From the cell containing the given text, extract its center point as [X, Y] coordinate. 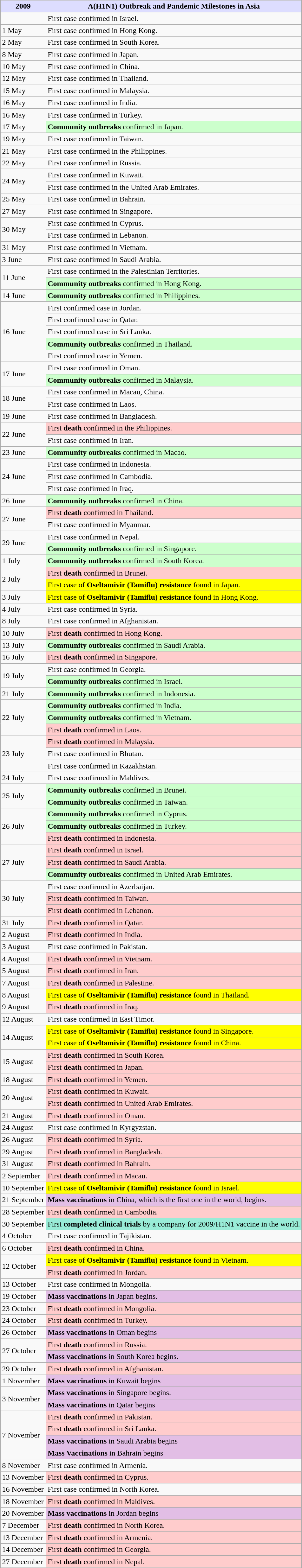
First death confirmed in China. [174, 1248]
First case confirmed in Kyrgyzstan. [174, 1128]
Community outbreaks confirmed in Singapore. [174, 549]
Community outbreaks confirmed in Taiwan. [174, 802]
First death confirmed in Iran. [174, 971]
23 July [23, 754]
First case confirmed in Afghanistan. [174, 621]
16 November [23, 1489]
First death confirmed in Laos. [174, 730]
First death confirmed in Bangladesh. [174, 1152]
31 May [23, 247]
Community outbreaks confirmed in Saudi Arabia. [174, 645]
First case confirmed in Bangladesh. [174, 416]
2 August [23, 935]
First case confirmed in Oman. [174, 368]
30 July [23, 898]
Mass Vaccinations in Bahrain begins [174, 1453]
First death confirmed in Indonesia. [174, 838]
2 July [23, 579]
18 June [23, 398]
First case confirmed in Singapore. [174, 211]
12 May [23, 79]
First death confirmed in Kuwait. [174, 1091]
Community outbreaks confirmed in Turkey. [174, 826]
23 June [23, 452]
6 October [23, 1248]
First death confirmed in Singapore. [174, 657]
13 July [23, 645]
First death confirmed in Sri Lanka. [174, 1429]
Mass vaccinations in Qatar begins [174, 1405]
25 May [23, 199]
19 May [23, 139]
Mass vaccinations in South Korea begins. [174, 1357]
First death confirmed in Turkey. [174, 1321]
First case confirmed in Laos. [174, 404]
Community outbreaks confirmed in India. [174, 705]
4 October [23, 1236]
8 November [23, 1465]
First confirmed case in Yemen. [174, 356]
29 August [23, 1152]
4 August [23, 959]
First case confirmed in Azerbaijan. [174, 886]
3 June [23, 259]
8 May [23, 54]
Community outbreaks confirmed in South Korea. [174, 561]
First death confirmed in India. [174, 935]
25 July [23, 796]
First confirmed case in Jordan. [174, 308]
First death confirmed in Taiwan. [174, 898]
19 June [23, 416]
20 August [23, 1097]
Mass vaccinations in China, which is the first one in the world, begins. [174, 1200]
21 May [23, 151]
First death confirmed in Bahrain. [174, 1164]
First case confirmed in Cyprus. [174, 223]
First case of Oseltamivir (Tamiflu) resistance found in Thailand. [174, 995]
24 July [23, 778]
Community outbreaks confirmed in Brunei. [174, 790]
First case confirmed in Lebanon. [174, 235]
Community outbreaks confirmed in Hong Kong. [174, 284]
First case confirmed in Thailand. [174, 79]
27 October [23, 1351]
10 May [23, 67]
27 July [23, 862]
First death confirmed in Maldives. [174, 1501]
30 May [23, 229]
Community outbreaks confirmed in China. [174, 500]
First case confirmed in Macau, China. [174, 392]
17 June [23, 374]
First case confirmed in Turkey. [174, 115]
18 November [23, 1501]
14 August [23, 1037]
First case confirmed in the Palestinian Territories. [174, 271]
First death confirmed in Iraq. [174, 1007]
First case confirmed in Cambodia. [174, 476]
29 October [23, 1369]
First case confirmed in Israel. [174, 18]
First case confirmed in Iran. [174, 440]
First death confirmed in Lebanon. [174, 910]
Community outbreaks confirmed in United Arab Emirates. [174, 874]
First death confirmed in Afghanistan. [174, 1369]
First death confirmed in Russia. [174, 1345]
First case confirmed in Bahrain. [174, 199]
First case confirmed in the United Arab Emirates. [174, 187]
2 May [23, 42]
Community outbreaks confirmed in Thailand. [174, 344]
22 May [23, 163]
Mass vaccinations in Kuwait begins [174, 1381]
First case confirmed in Malaysia. [174, 91]
24 August [23, 1128]
First case confirmed in Russia. [174, 163]
19 July [23, 675]
First case confirmed in China. [174, 67]
First death confirmed in Nepal. [174, 1562]
First confirmed case in Sri Lanka. [174, 332]
2009 [23, 6]
First death confirmed in Yemen. [174, 1079]
Mass vaccinations in Jordan begins [174, 1514]
8 July [23, 621]
7 November [23, 1435]
22 June [23, 434]
Community outbreaks confirmed in Cyprus. [174, 814]
First death confirmed in South Korea. [174, 1055]
First death confirmed in Pakistan. [174, 1417]
12 August [23, 1019]
22 July [23, 717]
15 May [23, 91]
1 November [23, 1381]
5 August [23, 971]
First death confirmed in Israel. [174, 850]
26 July [23, 826]
First death confirmed in Qatar. [174, 923]
18 August [23, 1079]
First case of Oseltamivir (Tamiflu) resistance found in Singapore. [174, 1031]
21 September [23, 1200]
First death confirmed in Cambodia. [174, 1212]
First death confirmed in Vietnam. [174, 959]
Community outbreaks confirmed in Vietnam. [174, 717]
9 August [23, 1007]
First case confirmed in Nepal. [174, 537]
10 September [23, 1188]
14 June [23, 296]
First death confirmed in Brunei. [174, 573]
13 December [23, 1538]
1 July [23, 561]
31 August [23, 1164]
First case of Oseltamivir (Tamiflu) resistance found in Japan. [174, 585]
First case of Oseltamivir (Tamiflu) resistance found in Vietnam. [174, 1260]
15 August [23, 1061]
First case confirmed in Mongolia. [174, 1284]
11 June [23, 277]
Mass vaccinations in Saudi Arabia begins [174, 1441]
First death confirmed in Georgia. [174, 1550]
Community outbreaks confirmed in Israel. [174, 681]
First death confirmed in Malaysia. [174, 742]
First death confirmed in Saudi Arabia. [174, 862]
23 October [23, 1309]
First death confirmed in Jordan. [174, 1272]
16 July [23, 657]
First case confirmed in Armenia. [174, 1465]
28 September [23, 1212]
First case confirmed in South Korea. [174, 42]
Community outbreaks confirmed in Japan. [174, 127]
Mass vaccinations in Singapore begins. [174, 1393]
First case confirmed in Kuwait. [174, 175]
31 July [23, 923]
First case confirmed in Hong Kong. [174, 30]
Community outbreaks confirmed in Philippines. [174, 296]
13 October [23, 1284]
10 July [23, 633]
First case confirmed in Taiwan. [174, 139]
24 May [23, 181]
First case confirmed in Maldives. [174, 778]
4 July [23, 609]
24 June [23, 476]
27 May [23, 211]
First case of Oseltamivir (Tamiflu) resistance found in China. [174, 1043]
First death confirmed in the Philippines. [174, 428]
Community outbreaks confirmed in Malaysia. [174, 380]
First case confirmed in Pakistan. [174, 947]
First case confirmed in Bhutan. [174, 754]
First confirmed case in Qatar. [174, 320]
14 December [23, 1550]
30 September [23, 1224]
First death confirmed in Thailand. [174, 513]
First case confirmed in Myanmar. [174, 525]
26 August [23, 1140]
First case confirmed in Saudi Arabia. [174, 259]
First death confirmed in Armenia. [174, 1538]
Community outbreaks confirmed in Indonesia. [174, 693]
12 October [23, 1266]
First case of Oseltamivir (Tamiflu) resistance found in Israel. [174, 1188]
First death confirmed in North Korea. [174, 1526]
13 November [23, 1477]
First completed clinical trials by a company for 2009/H1N1 vaccine in the world. [174, 1224]
17 May [23, 127]
First case confirmed in Japan. [174, 54]
29 June [23, 543]
24 October [23, 1321]
27 June [23, 519]
First case of Oseltamivir (Tamiflu) resistance found in Hong Kong. [174, 597]
3 August [23, 947]
2 September [23, 1176]
First case confirmed in Georgia. [174, 669]
16 June [23, 332]
First case confirmed in the Philippines. [174, 151]
First death confirmed in Hong Kong. [174, 633]
7 December [23, 1526]
First death confirmed in Syria. [174, 1140]
First case confirmed in Vietnam. [174, 247]
Mass vaccinations in Japan begins. [174, 1296]
21 July [23, 693]
First case confirmed in Iraq. [174, 488]
26 June [23, 500]
26 October [23, 1333]
3 November [23, 1399]
19 October [23, 1296]
First case confirmed in India. [174, 103]
27 December [23, 1562]
First case confirmed in Kazakhstan. [174, 766]
First death confirmed in Oman. [174, 1115]
First death confirmed in Macau. [174, 1176]
First case confirmed in Tajikistan. [174, 1236]
8 August [23, 995]
20 November [23, 1514]
First death confirmed in Japan. [174, 1067]
7 August [23, 983]
First death confirmed in Mongolia. [174, 1309]
A(H1N1) Outbreak and Pandemic Milestones in Asia [174, 6]
Mass vaccinations in Oman begins [174, 1333]
First case confirmed in North Korea. [174, 1489]
21 August [23, 1115]
First death confirmed in United Arab Emirates. [174, 1103]
First death confirmed in Palestine. [174, 983]
First case confirmed in East Timor. [174, 1019]
Community outbreaks confirmed in Macao. [174, 452]
1 May [23, 30]
First case confirmed in Syria. [174, 609]
First case confirmed in Indonesia. [174, 464]
First death confirmed in Cyprus. [174, 1477]
3 July [23, 597]
